For the text-containing cell, return its midpoint in [X, Y] coordinate format. 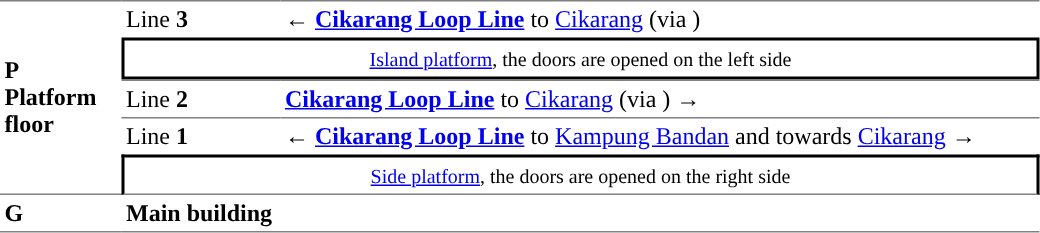
← Cikarang Loop Line to Kampung Bandan and towards Cikarang → [660, 136]
Island platform, the doors are opened on the left side [581, 59]
Line 3 [202, 19]
Side platform, the doors are opened on the right side [581, 174]
Line 1 [202, 136]
G [61, 214]
Main building [581, 214]
PPlatform floor [61, 98]
← Cikarang Loop Line to Cikarang (via ) [660, 19]
Cikarang Loop Line to Cikarang (via ) → [660, 99]
Line 2 [202, 99]
